For the text-containing cell, return its midpoint in (x, y) coordinate format. 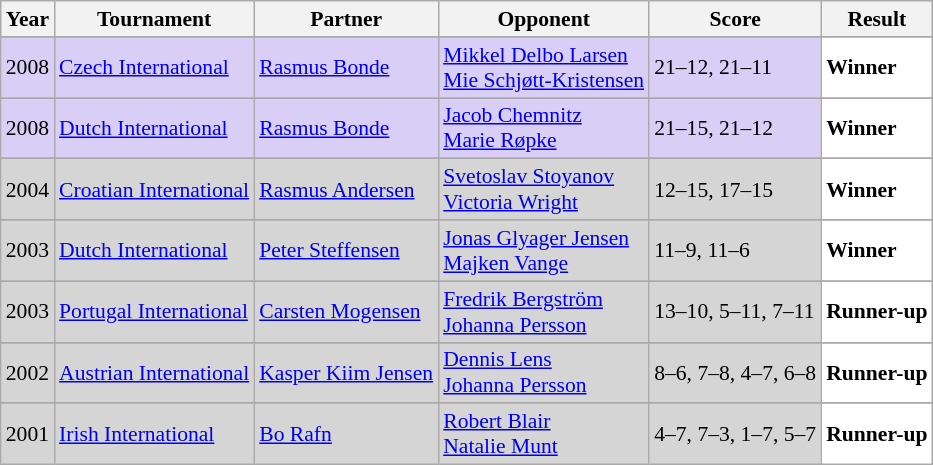
Czech International (154, 68)
Dennis Lens Johanna Persson (544, 372)
21–15, 21–12 (735, 128)
Partner (346, 19)
Croatian International (154, 190)
Result (876, 19)
Carsten Mogensen (346, 312)
11–9, 11–6 (735, 250)
Kasper Kiim Jensen (346, 372)
2004 (28, 190)
12–15, 17–15 (735, 190)
Portugal International (154, 312)
Austrian International (154, 372)
Mikkel Delbo Larsen Mie Schjøtt-Kristensen (544, 68)
8–6, 7–8, 4–7, 6–8 (735, 372)
Irish International (154, 434)
4–7, 7–3, 1–7, 5–7 (735, 434)
Rasmus Andersen (346, 190)
Score (735, 19)
Svetoslav Stoyanov Victoria Wright (544, 190)
2002 (28, 372)
Jonas Glyager Jensen Majken Vange (544, 250)
Opponent (544, 19)
Tournament (154, 19)
Bo Rafn (346, 434)
Year (28, 19)
Peter Steffensen (346, 250)
Fredrik Bergström Johanna Persson (544, 312)
13–10, 5–11, 7–11 (735, 312)
Jacob Chemnitz Marie Røpke (544, 128)
2001 (28, 434)
Robert Blair Natalie Munt (544, 434)
21–12, 21–11 (735, 68)
